Locate the cell with the specified text and output its [x, y] center coordinate. 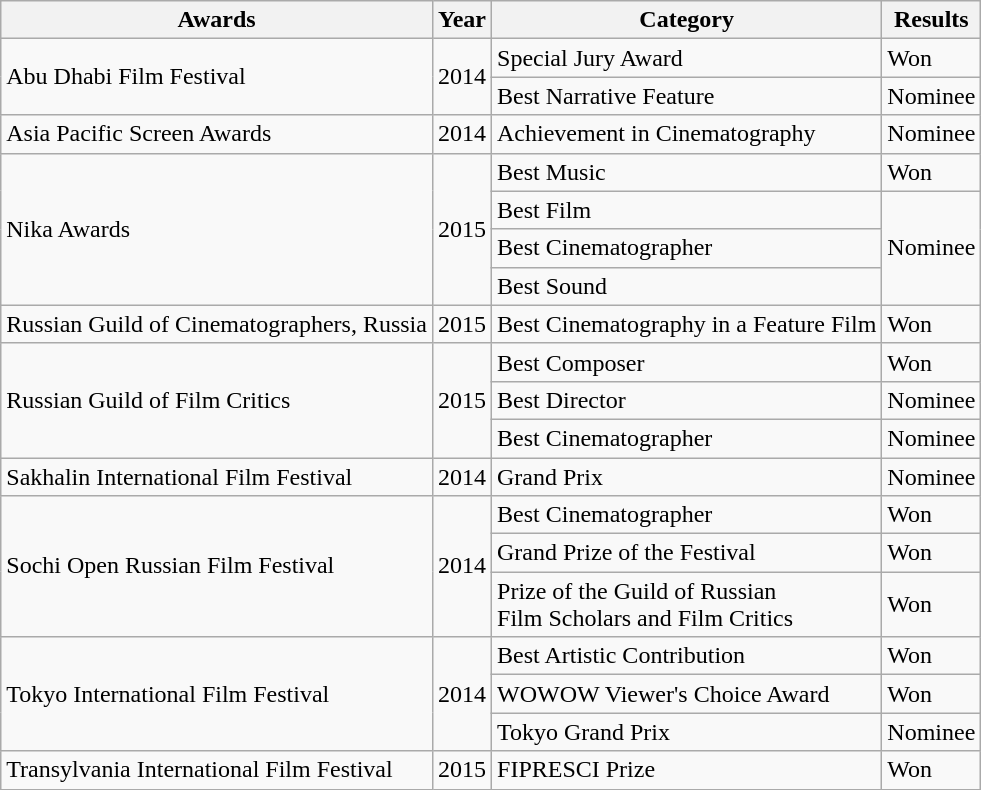
Best Composer [687, 362]
Results [932, 20]
Grand Prize of the Festival [687, 553]
Tokyo Grand Prix [687, 732]
Tokyo International Film Festival [217, 694]
Best Cinematography in a Feature Film [687, 324]
Grand Prix [687, 477]
Best Music [687, 172]
Russian Guild of Cinematographers, Russia [217, 324]
Russian Guild of Film Critics [217, 400]
Best Director [687, 400]
Sochi Open Russian Film Festival [217, 566]
Nika Awards [217, 229]
Category [687, 20]
Abu Dhabi Film Festival [217, 77]
Sakhalin International Film Festival [217, 477]
Best Film [687, 210]
Best Artistic Contribution [687, 656]
Best Narrative Feature [687, 96]
Awards [217, 20]
Prize of the Guild of RussianFilm Scholars and Film Critics [687, 604]
Year [462, 20]
Transylvania International Film Festival [217, 770]
Achievement in Cinematography [687, 134]
Asia Pacific Screen Awards [217, 134]
FIPRESCI Prize [687, 770]
Best Sound [687, 286]
Special Jury Award [687, 58]
WOWOW Viewer's Choice Award [687, 694]
